Return the [X, Y] coordinate for the center point of the cell that contains the specified text.  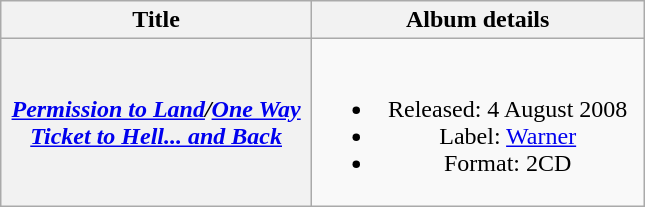
Title [156, 20]
Album details [478, 20]
Released: 4 August 2008Label: WarnerFormat: 2CD [478, 122]
Permission to Land/One Way Ticket to Hell... and Back [156, 122]
